From the cell containing the given text, extract its center point as (X, Y) coordinate. 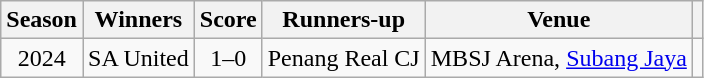
Score (228, 20)
2024 (42, 58)
Season (42, 20)
Runners-up (344, 20)
Venue (558, 20)
SA United (138, 58)
1–0 (228, 58)
Winners (138, 20)
Penang Real CJ (344, 58)
MBSJ Arena, Subang Jaya (558, 58)
